Determine the (X, Y) coordinate at the center of the cell enclosing the given text.  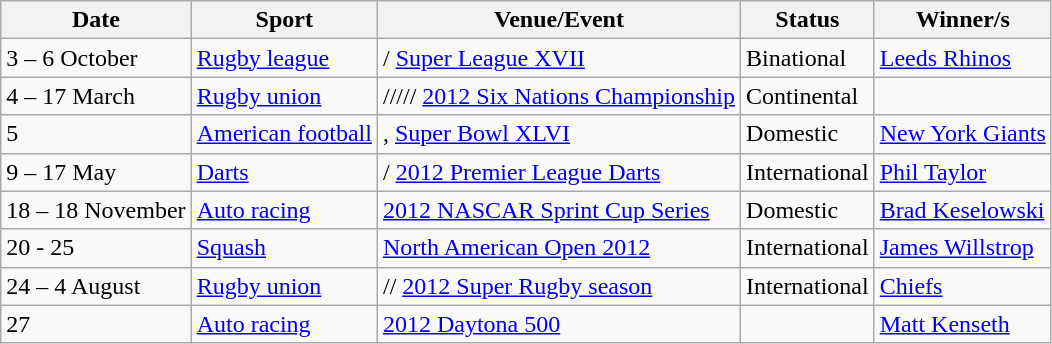
James Willstrop (962, 248)
Leeds Rhinos (962, 58)
/ 2012 Premier League Darts (558, 172)
Matt Kenseth (962, 324)
Phil Taylor (962, 172)
New York Giants (962, 134)
2012 Daytona 500 (558, 324)
///// 2012 Six Nations Championship (558, 96)
27 (96, 324)
// 2012 Super Rugby season (558, 286)
18 – 18 November (96, 210)
3 – 6 October (96, 58)
Venue/Event (558, 20)
20 - 25 (96, 248)
5 (96, 134)
Darts (284, 172)
4 – 17 March (96, 96)
/ Super League XVII (558, 58)
Winner/s (962, 20)
Status (808, 20)
Continental (808, 96)
2012 NASCAR Sprint Cup Series (558, 210)
24 – 4 August (96, 286)
Date (96, 20)
Binational (808, 58)
Squash (284, 248)
Rugby league (284, 58)
, Super Bowl XLVI (558, 134)
North American Open 2012 (558, 248)
American football (284, 134)
Chiefs (962, 286)
9 – 17 May (96, 172)
Brad Keselowski (962, 210)
Sport (284, 20)
